Determine the [X, Y] coordinate at the center of the cell enclosing the given text.  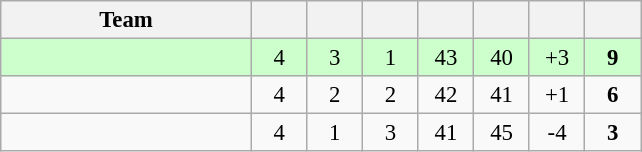
40 [502, 58]
43 [446, 58]
42 [446, 95]
6 [613, 95]
Team [126, 20]
+1 [557, 95]
45 [502, 133]
+3 [557, 58]
9 [613, 58]
-4 [557, 133]
